Locate the cell with the specified text and output its (X, Y) center coordinate. 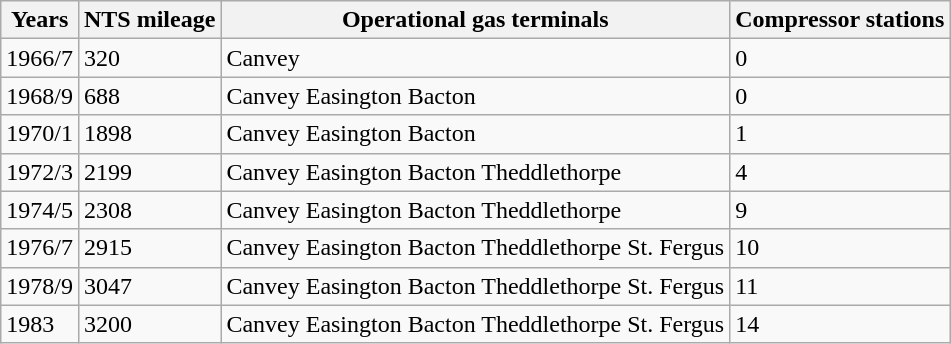
688 (149, 96)
1966/7 (40, 58)
3047 (149, 286)
14 (840, 324)
2915 (149, 248)
2199 (149, 172)
1972/3 (40, 172)
4 (840, 172)
9 (840, 210)
Operational gas terminals (476, 20)
2308 (149, 210)
320 (149, 58)
Compressor stations (840, 20)
NTS mileage (149, 20)
11 (840, 286)
1968/9 (40, 96)
Years (40, 20)
10 (840, 248)
1970/1 (40, 134)
1 (840, 134)
3200 (149, 324)
1976/7 (40, 248)
1898 (149, 134)
1983 (40, 324)
1978/9 (40, 286)
1974/5 (40, 210)
Canvey (476, 58)
